Detect which cell encompasses the target text, then output its (X, Y) center coordinate. 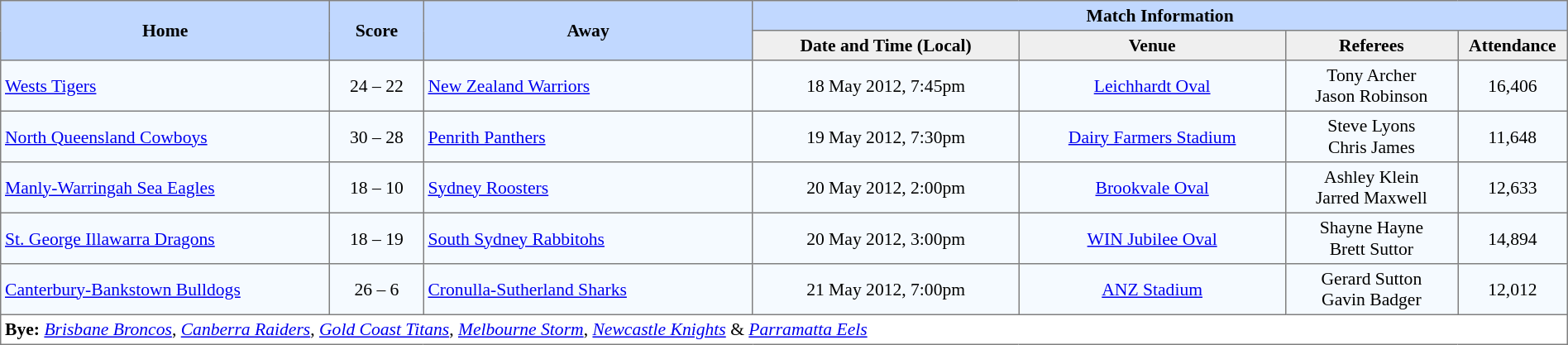
20 May 2012, 2:00pm (886, 188)
South Sydney Rabbitohs (588, 238)
Tony Archer Jason Robinson (1371, 86)
WIN Jubilee Oval (1152, 238)
Home (165, 31)
24 – 22 (377, 86)
18 – 19 (377, 238)
Manly-Warringah Sea Eagles (165, 188)
Dairy Farmers Stadium (1152, 137)
Steve Lyons Chris James (1371, 137)
North Queensland Cowboys (165, 137)
30 – 28 (377, 137)
Referees (1371, 46)
16,406 (1513, 86)
Sydney Roosters (588, 188)
Attendance (1513, 46)
Shayne Hayne Brett Suttor (1371, 238)
26 – 6 (377, 290)
Gerard Sutton Gavin Badger (1371, 290)
21 May 2012, 7:00pm (886, 290)
Match Information (1159, 16)
Wests Tigers (165, 86)
12,012 (1513, 290)
New Zealand Warriors (588, 86)
Date and Time (Local) (886, 46)
Away (588, 31)
Venue (1152, 46)
Ashley Klein Jarred Maxwell (1371, 188)
Cronulla-Sutherland Sharks (588, 290)
12,633 (1513, 188)
Brookvale Oval (1152, 188)
11,648 (1513, 137)
Penrith Panthers (588, 137)
Canterbury-Bankstown Bulldogs (165, 290)
18 – 10 (377, 188)
Bye: Brisbane Broncos, Canberra Raiders, Gold Coast Titans, Melbourne Storm, Newcastle Knights & Parramatta Eels (784, 329)
ANZ Stadium (1152, 290)
St. George Illawarra Dragons (165, 238)
19 May 2012, 7:30pm (886, 137)
20 May 2012, 3:00pm (886, 238)
18 May 2012, 7:45pm (886, 86)
Score (377, 31)
Leichhardt Oval (1152, 86)
14,894 (1513, 238)
